Capture the cell that displays the provided text and extract its [x, y] central coordinate. 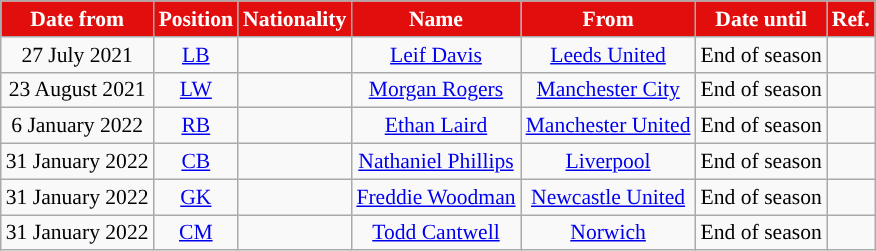
Morgan Rogers [436, 90]
Freddie Woodman [436, 197]
Norwich [608, 233]
LW [196, 90]
CB [196, 162]
6 January 2022 [78, 126]
Date from [78, 19]
Ref. [851, 19]
27 July 2021 [78, 55]
Liverpool [608, 162]
Manchester United [608, 126]
Todd Cantwell [436, 233]
Ethan Laird [436, 126]
CM [196, 233]
From [608, 19]
Newcastle United [608, 197]
Leeds United [608, 55]
23 August 2021 [78, 90]
Nationality [294, 19]
RB [196, 126]
Nathaniel Phillips [436, 162]
Name [436, 19]
GK [196, 197]
Date until [762, 19]
Position [196, 19]
Leif Davis [436, 55]
LB [196, 55]
Manchester City [608, 90]
